Output the (x, y) coordinate of the center of the cell containing the given text.  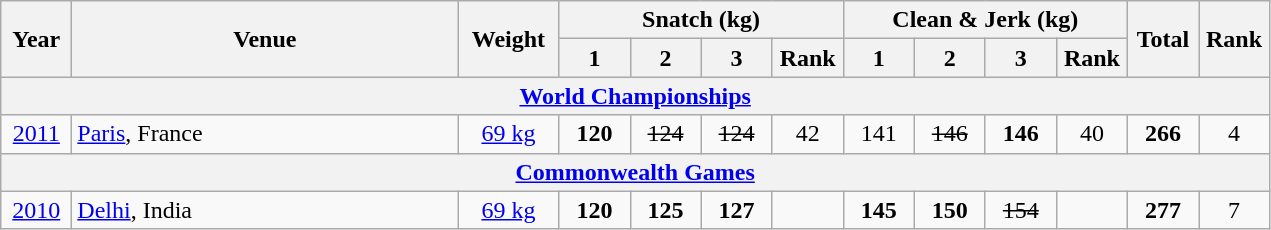
42 (808, 134)
127 (736, 210)
Clean & Jerk (kg) (985, 20)
2010 (36, 210)
Venue (265, 39)
Year (36, 39)
7 (1234, 210)
2011 (36, 134)
141 (878, 134)
4 (1234, 134)
Weight (508, 39)
145 (878, 210)
40 (1092, 134)
Snatch (kg) (701, 20)
125 (666, 210)
150 (950, 210)
Commonwealth Games (636, 172)
154 (1020, 210)
Paris, France (265, 134)
266 (1162, 134)
Delhi, India (265, 210)
Total (1162, 39)
277 (1162, 210)
World Championships (636, 96)
